Extract the [x, y] coordinate from the center of the cell holding the provided text.  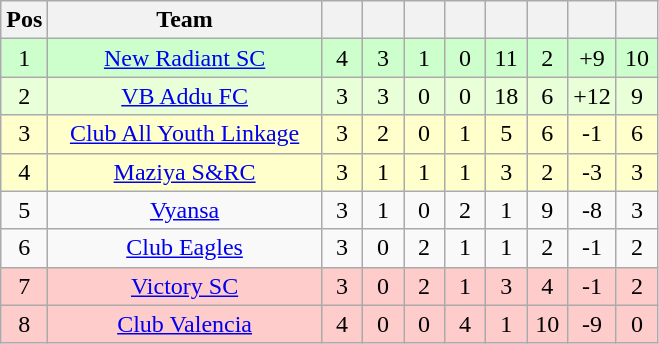
18 [506, 96]
8 [24, 324]
Vyansa [185, 210]
Victory SC [185, 286]
+12 [592, 96]
11 [506, 58]
VB Addu FC [185, 96]
Club All Youth Linkage [185, 134]
Pos [24, 20]
+9 [592, 58]
Club Valencia [185, 324]
-9 [592, 324]
New Radiant SC [185, 58]
-8 [592, 210]
Maziya S&RC [185, 172]
7 [24, 286]
Team [185, 20]
-3 [592, 172]
Club Eagles [185, 248]
